For the text-containing cell, return its midpoint in [x, y] coordinate format. 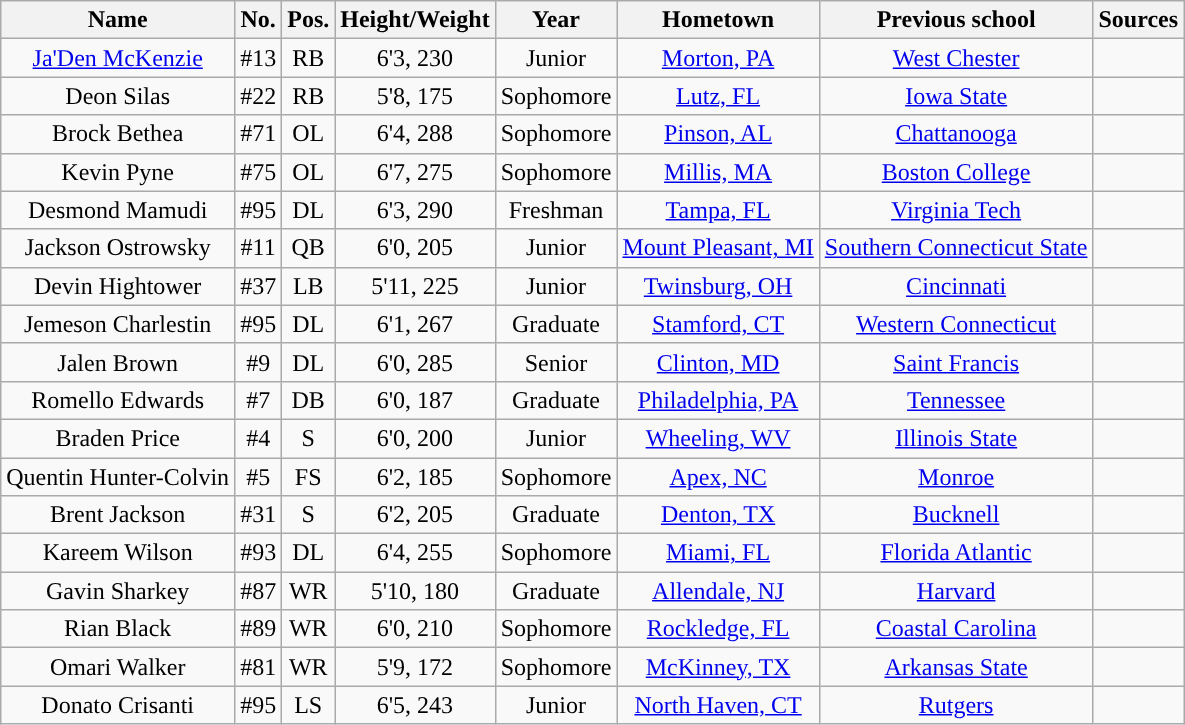
No. [258, 20]
#22 [258, 96]
Donato Crisanti [118, 705]
#13 [258, 58]
Ja'Den McKenzie [118, 58]
West Chester [956, 58]
FS [308, 477]
Sources [1138, 20]
Pinson, AL [718, 134]
6'5, 243 [415, 705]
#31 [258, 515]
#9 [258, 362]
LS [308, 705]
Apex, NC [718, 477]
6'2, 185 [415, 477]
Height/Weight [415, 20]
Mount Pleasant, MI [718, 248]
Omari Walker [118, 667]
Clinton, MD [718, 362]
6'4, 255 [415, 553]
Rian Black [118, 629]
#87 [258, 591]
5'10, 180 [415, 591]
#5 [258, 477]
Millis, MA [718, 172]
Deon Silas [118, 96]
Morton, PA [718, 58]
QB [308, 248]
6'0, 285 [415, 362]
6'3, 290 [415, 210]
#93 [258, 553]
Gavin Sharkey [118, 591]
#71 [258, 134]
#11 [258, 248]
5'8, 175 [415, 96]
Boston College [956, 172]
Jackson Ostrowsky [118, 248]
Rockledge, FL [718, 629]
LB [308, 286]
Year [556, 20]
McKinney, TX [718, 667]
Coastal Carolina [956, 629]
Twinsburg, OH [718, 286]
#4 [258, 438]
Southern Connecticut State [956, 248]
Illinois State [956, 438]
Philadelphia, PA [718, 400]
Arkansas State [956, 667]
Rutgers [956, 705]
6'1, 267 [415, 324]
Devin Hightower [118, 286]
Cincinnati [956, 286]
Pos. [308, 20]
Kareem Wilson [118, 553]
5'9, 172 [415, 667]
#81 [258, 667]
Brock Bethea [118, 134]
6'4, 288 [415, 134]
Virginia Tech [956, 210]
6'0, 210 [415, 629]
Florida Atlantic [956, 553]
Kevin Pyne [118, 172]
Quentin Hunter-Colvin [118, 477]
Allendale, NJ [718, 591]
Chattanooga [956, 134]
#89 [258, 629]
6'0, 187 [415, 400]
#37 [258, 286]
Tampa, FL [718, 210]
Freshman [556, 210]
Saint Francis [956, 362]
6'2, 205 [415, 515]
Desmond Mamudi [118, 210]
Stamford, CT [718, 324]
#75 [258, 172]
5'11, 225 [415, 286]
Hometown [718, 20]
Wheeling, WV [718, 438]
Miami, FL [718, 553]
Brent Jackson [118, 515]
Previous school [956, 20]
6'7, 275 [415, 172]
Western Connecticut [956, 324]
Tennessee [956, 400]
Senior [556, 362]
Jalen Brown [118, 362]
Monroe [956, 477]
Jemeson Charlestin [118, 324]
DB [308, 400]
North Haven, CT [718, 705]
Braden Price [118, 438]
Lutz, FL [718, 96]
6'0, 200 [415, 438]
#7 [258, 400]
Name [118, 20]
Denton, TX [718, 515]
Harvard [956, 591]
Bucknell [956, 515]
Iowa State [956, 96]
6'0, 205 [415, 248]
Romello Edwards [118, 400]
6'3, 230 [415, 58]
